Locate the cell with the specified text and output its [X, Y] center coordinate. 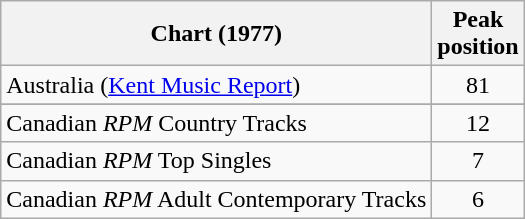
7 [478, 161]
Canadian RPM Top Singles [216, 161]
12 [478, 123]
Australia (Kent Music Report) [216, 85]
6 [478, 199]
Canadian RPM Country Tracks [216, 123]
Peakposition [478, 34]
Canadian RPM Adult Contemporary Tracks [216, 199]
Chart (1977) [216, 34]
81 [478, 85]
